Extract the (x, y) coordinate from the center of the cell holding the provided text.  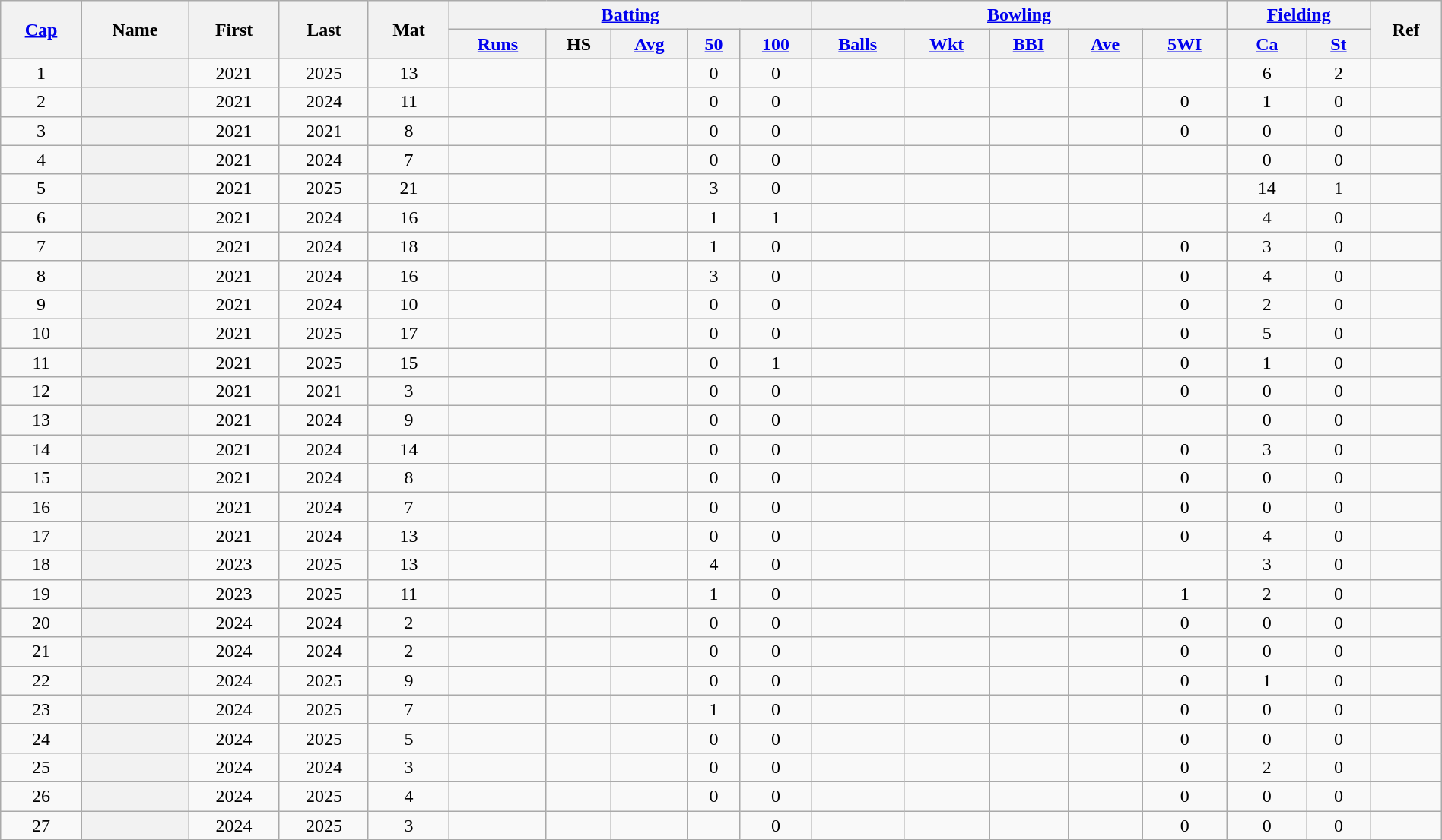
20 (41, 623)
Wkt (947, 44)
Ref (1405, 30)
22 (41, 680)
50 (713, 44)
Bowling (1019, 15)
St (1339, 44)
BBI (1028, 44)
23 (41, 709)
27 (41, 825)
Batting (630, 15)
26 (41, 796)
Last (324, 30)
5WI (1185, 44)
Mat (408, 30)
25 (41, 767)
Balls (857, 44)
Runs (498, 44)
Name (135, 30)
Ave (1105, 44)
Fielding (1299, 15)
Avg (650, 44)
100 (776, 44)
12 (41, 391)
24 (41, 738)
Cap (41, 30)
19 (41, 594)
HS (578, 44)
Ca (1267, 44)
First (234, 30)
